Output the (X, Y) coordinate of the center of the cell containing the given text.  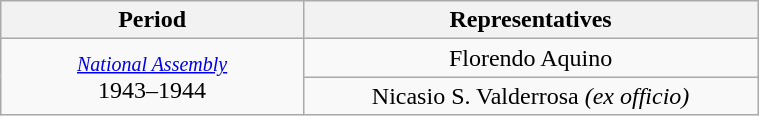
Florendo Aquino (530, 58)
Representatives (530, 20)
Nicasio S. Valderrosa (ex officio) (530, 96)
Period (152, 20)
National Assembly1943–1944 (152, 77)
